Provide the [X, Y] coordinate of the cell's center where the given text is located.  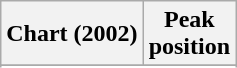
Chart (2002) [72, 34]
Peakposition [189, 34]
